Pinpoint the cell where the given text exists, returning its (X, Y) midpoint coordinate. 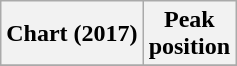
Chart (2017) (72, 34)
Peakposition (189, 34)
